Extract the (x, y) coordinate from the center of the cell holding the provided text.  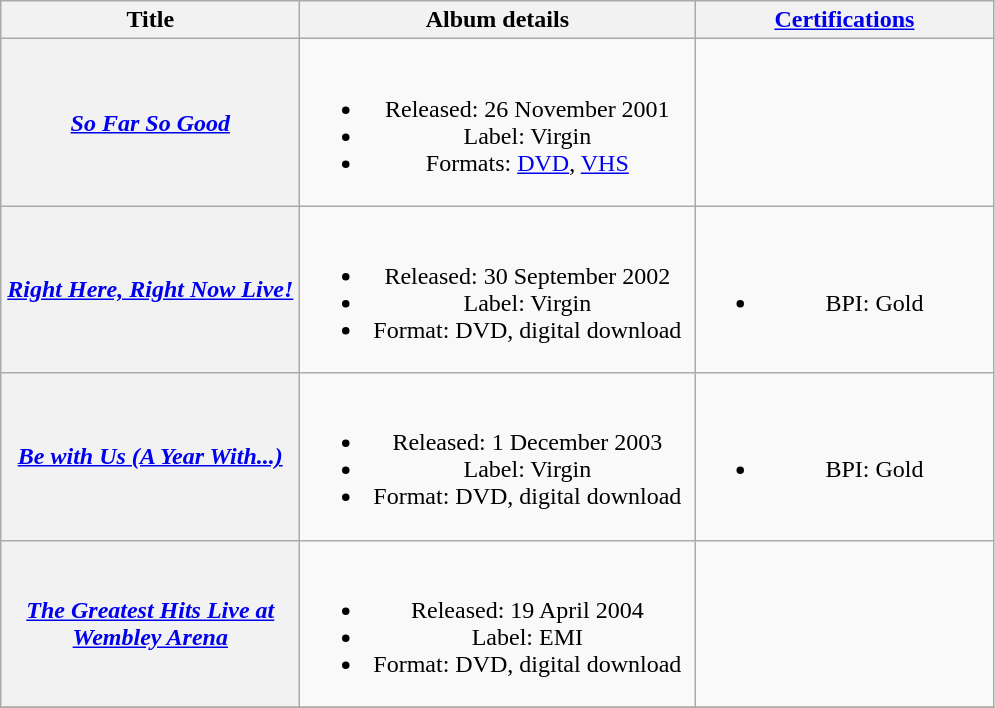
Album details (498, 20)
Certifications (844, 20)
Released: 1 December 2003Label: VirginFormat: DVD, digital download (498, 456)
Title (150, 20)
The Greatest Hits Live at Wembley Arena (150, 624)
So Far So Good (150, 122)
Released: 30 September 2002Label: VirginFormat: DVD, digital download (498, 290)
Released: 26 November 2001Label: VirginFormats: DVD, VHS (498, 122)
Be with Us (A Year With...) (150, 456)
Released: 19 April 2004Label: EMIFormat: DVD, digital download (498, 624)
Right Here, Right Now Live! (150, 290)
